For the text-containing cell, return its midpoint in (X, Y) coordinate format. 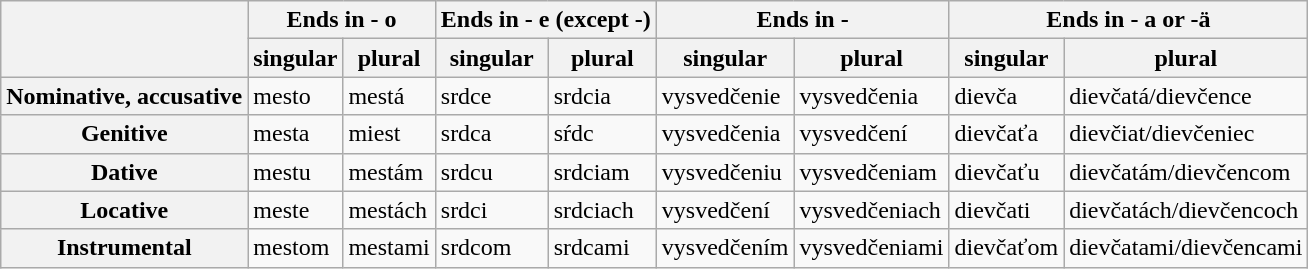
dievčatá/dievčence (1186, 96)
Ends in - e (except -) (546, 20)
mestami (389, 248)
Ends in - o (342, 20)
srdca (492, 134)
vysvedčenie (725, 96)
Ends in - a or -ä (1128, 20)
dievčaťom (1006, 248)
mestom (296, 248)
Locative (124, 210)
dievčati (1006, 210)
Nominative, accusative (124, 96)
vysvedčeniam (872, 172)
dievča (1006, 96)
srdcami (602, 248)
Dative (124, 172)
vysvedčeniami (872, 248)
sŕdc (602, 134)
srdciam (602, 172)
dievčatách/dievčencoch (1186, 210)
srdci (492, 210)
srdce (492, 96)
dievčaťu (1006, 172)
vysvedčeniach (872, 210)
meste (296, 210)
srdcu (492, 172)
Instrumental (124, 248)
dievčatami/dievčencami (1186, 248)
mestách (389, 210)
srdcia (602, 96)
mesta (296, 134)
mestám (389, 172)
miest (389, 134)
Ends in - (802, 20)
dievčiat/dievčeniec (1186, 134)
mestá (389, 96)
srdcom (492, 248)
mesto (296, 96)
dievčatám/dievčencom (1186, 172)
vysvedčeniu (725, 172)
mestu (296, 172)
vysvedčením (725, 248)
dievčaťa (1006, 134)
srdciach (602, 210)
Genitive (124, 134)
